Extract the (X, Y) coordinate from the center of the cell holding the provided text.  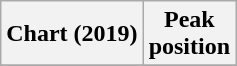
Peakposition (189, 34)
Chart (2019) (72, 34)
